Capture the cell that displays the provided text and extract its (X, Y) central coordinate. 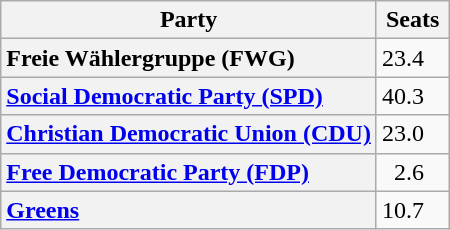
23.0 (412, 134)
Social Democratic Party (SPD) (189, 96)
Seats (412, 20)
Freie Wählergruppe (FWG) (189, 58)
2.6 (412, 172)
23.4 (412, 58)
40.3 (412, 96)
Christian Democratic Union (CDU) (189, 134)
10.7 (412, 210)
Party (189, 20)
Free Democratic Party (FDP) (189, 172)
Greens (189, 210)
